Return the (X, Y) coordinate for the center point of the cell that contains the specified text.  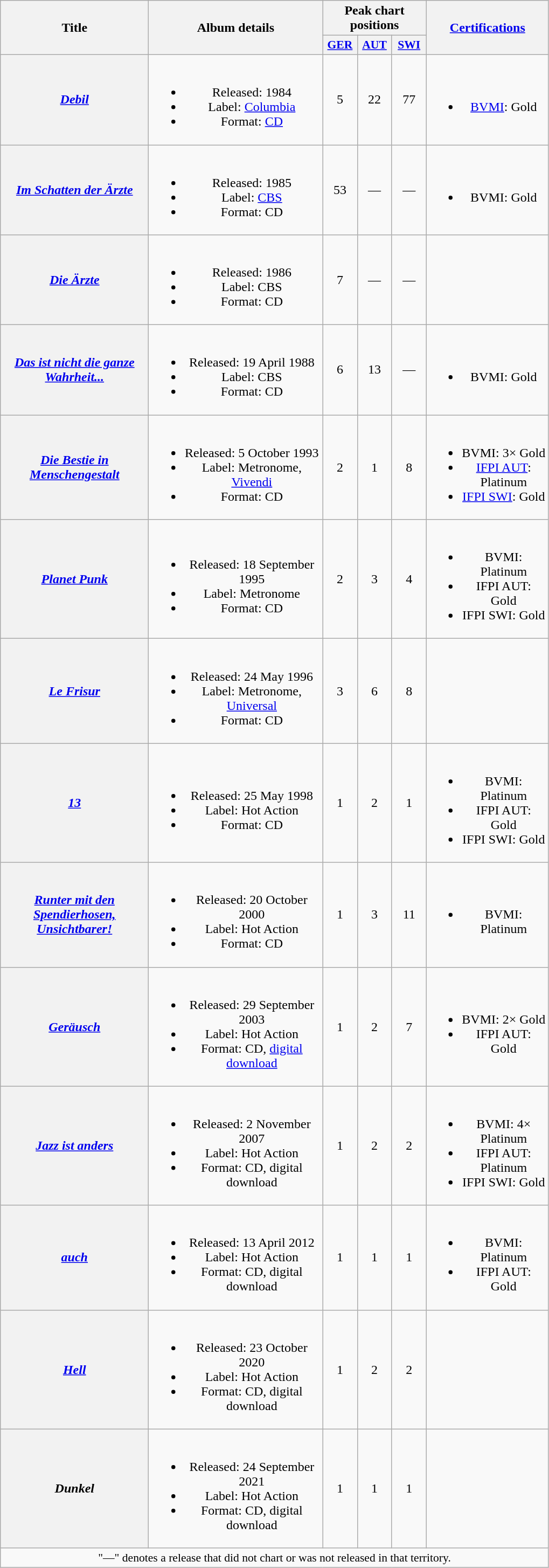
Im Schatten der Ärzte (74, 190)
5 (340, 99)
Released: 1984Label: ColumbiaFormat: CD (236, 99)
Released: 24 May 1996Label: Metronome, UniversalFormat: CD (236, 691)
Released: 20 October 2000Label: Hot ActionFormat: CD (236, 915)
Dunkel (74, 1489)
BVMI: 3× GoldIFPI AUT: PlatinumIFPI SWI: Gold (487, 467)
BVMI: PlatinumIFPI AUT: Gold (487, 1258)
"—" denotes a release that did not chart or was not released in that territory. (275, 1558)
auch (74, 1258)
Released: 1986Label: CBSFormat: CD (236, 280)
BVMI: 4× PlatinumIFPI AUT: PlatinumIFPI SWI: Gold (487, 1146)
SWI (409, 45)
Das ist nicht die ganze Wahrheit... (74, 370)
Released: 13 April 2012Label: Hot ActionFormat: CD, digital download (236, 1258)
Die Ärzte (74, 280)
AUT (374, 45)
77 (409, 99)
Released: 18 September 1995Label: MetronomeFormat: CD (236, 579)
Album details (236, 28)
11 (409, 915)
Released: 2 November 2007Label: Hot ActionFormat: CD, digital download (236, 1146)
Debil (74, 99)
BVMI: 2× GoldIFPI AUT: Gold (487, 1026)
Released: 1985Label: CBSFormat: CD (236, 190)
53 (340, 190)
Die Bestie in Menschengestalt (74, 467)
Hell (74, 1369)
Released: 25 May 1998Label: Hot ActionFormat: CD (236, 803)
22 (374, 99)
Jazz ist anders (74, 1146)
Peak chart positions (374, 18)
Le Frisur (74, 691)
Released: 24 September 2021Label: Hot ActionFormat: CD, digital download (236, 1489)
Released: 5 October 1993Label: Metronome, VivendiFormat: CD (236, 467)
Runter mit den Spendierhosen, Unsichtbarer! (74, 915)
Released: 23 October 2020Label: Hot ActionFormat: CD, digital download (236, 1369)
4 (409, 579)
GER (340, 45)
Released: 29 September 2003Label: Hot ActionFormat: CD, digital download (236, 1026)
Released: 19 April 1988Label: CBSFormat: CD (236, 370)
Title (74, 28)
Geräusch (74, 1026)
Planet Punk (74, 579)
BVMI: Platinum (487, 915)
Certifications (487, 28)
